Pinpoint the cell where the given text exists, returning its (x, y) midpoint coordinate. 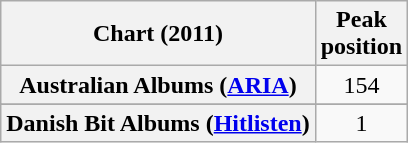
Chart (2011) (158, 34)
154 (361, 85)
Australian Albums (ARIA) (158, 85)
1 (361, 123)
Danish Bit Albums (Hitlisten) (158, 123)
Peakposition (361, 34)
